From the cell containing the given text, extract its center point as [x, y] coordinate. 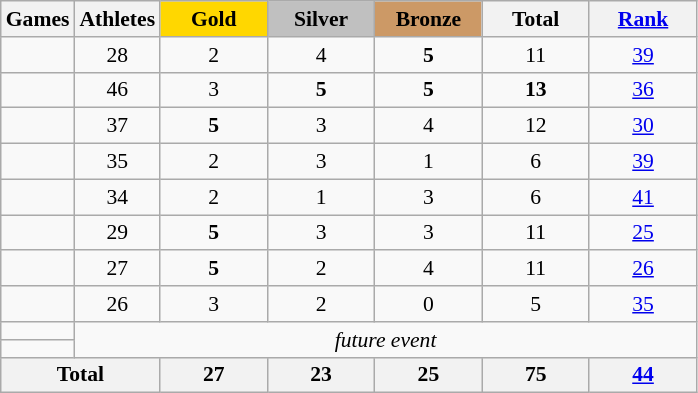
future event [385, 340]
29 [117, 233]
0 [428, 304]
Rank [642, 19]
Athletes [117, 19]
44 [642, 375]
Games [38, 19]
37 [117, 126]
41 [642, 197]
34 [117, 197]
36 [642, 90]
75 [536, 375]
Bronze [428, 19]
Silver [320, 19]
13 [536, 90]
Gold [214, 19]
46 [117, 90]
12 [536, 126]
28 [117, 55]
30 [642, 126]
23 [320, 375]
